Find where the given text appears and provide that cell's center as [X, Y] coordinate. 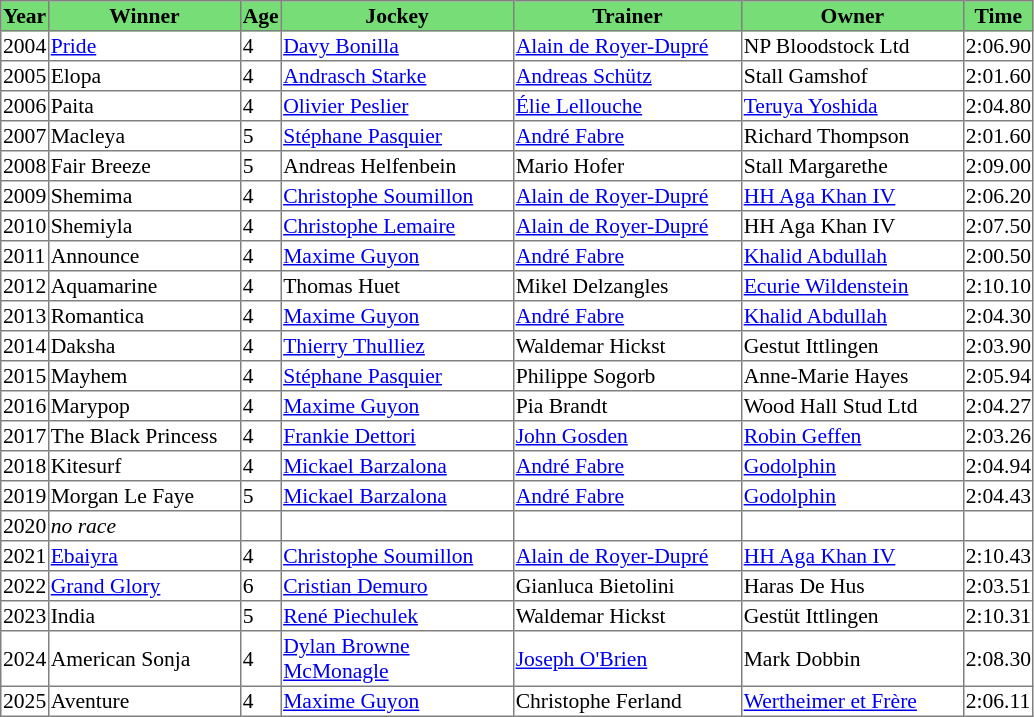
Wertheimer et Frère [852, 701]
Robin Geffen [852, 436]
2011 [25, 256]
2024 [25, 659]
6 [260, 586]
2009 [25, 196]
2:03.26 [998, 436]
2025 [25, 701]
2:04.80 [998, 106]
2007 [25, 136]
Kitesurf [144, 466]
The Black Princess [144, 436]
Élie Lellouche [627, 106]
Gianluca Bietolini [627, 586]
Daksha [144, 346]
2:05.94 [998, 376]
Time [998, 16]
Pia Brandt [627, 406]
2023 [25, 616]
2020 [25, 526]
Romantica [144, 316]
Frankie Dettori [397, 436]
Mark Dobbin [852, 659]
2:04.30 [998, 316]
Shemiyla [144, 226]
Mayhem [144, 376]
Andrasch Starke [397, 76]
Stall Margarethe [852, 166]
Andreas Helfenbein [397, 166]
2:06.90 [998, 46]
Fair Breeze [144, 166]
2:06.20 [998, 196]
Announce [144, 256]
2:10.10 [998, 286]
Anne-Marie Hayes [852, 376]
2:04.43 [998, 496]
Grand Glory [144, 586]
2:03.90 [998, 346]
2006 [25, 106]
India [144, 616]
Shemima [144, 196]
2:04.94 [998, 466]
American Sonja [144, 659]
2017 [25, 436]
Philippe Sogorb [627, 376]
Trainer [627, 16]
2:10.31 [998, 616]
NP Bloodstock Ltd [852, 46]
2:10.43 [998, 556]
2012 [25, 286]
Owner [852, 16]
Aquamarine [144, 286]
Wood Hall Stud Ltd [852, 406]
René Piechulek [397, 616]
2022 [25, 586]
2014 [25, 346]
Macleya [144, 136]
Dylan Browne McMonagle [397, 659]
Andreas Schütz [627, 76]
2005 [25, 76]
Year [25, 16]
2016 [25, 406]
2018 [25, 466]
Mikel Delzangles [627, 286]
Thomas Huet [397, 286]
Ecurie Wildenstein [852, 286]
Aventure [144, 701]
Joseph O'Brien [627, 659]
Teruya Yoshida [852, 106]
2008 [25, 166]
John Gosden [627, 436]
Gestut Ittlingen [852, 346]
Olivier Peslier [397, 106]
2:08.30 [998, 659]
no race [144, 526]
2:00.50 [998, 256]
Cristian Demuro [397, 586]
Elopa [144, 76]
Davy Bonilla [397, 46]
2:03.51 [998, 586]
Winner [144, 16]
2:07.50 [998, 226]
Jockey [397, 16]
Morgan Le Faye [144, 496]
Age [260, 16]
Christophe Lemaire [397, 226]
Thierry Thulliez [397, 346]
2015 [25, 376]
Stall Gamshof [852, 76]
Ebaiyra [144, 556]
Paita [144, 106]
Marypop [144, 406]
Richard Thompson [852, 136]
2004 [25, 46]
2:06.11 [998, 701]
2:04.27 [998, 406]
Gestüt Ittlingen [852, 616]
2:09.00 [998, 166]
2019 [25, 496]
2021 [25, 556]
Christophe Ferland [627, 701]
2013 [25, 316]
2010 [25, 226]
Mario Hofer [627, 166]
Pride [144, 46]
Haras De Hus [852, 586]
